For the text-containing cell, return its midpoint in [X, Y] coordinate format. 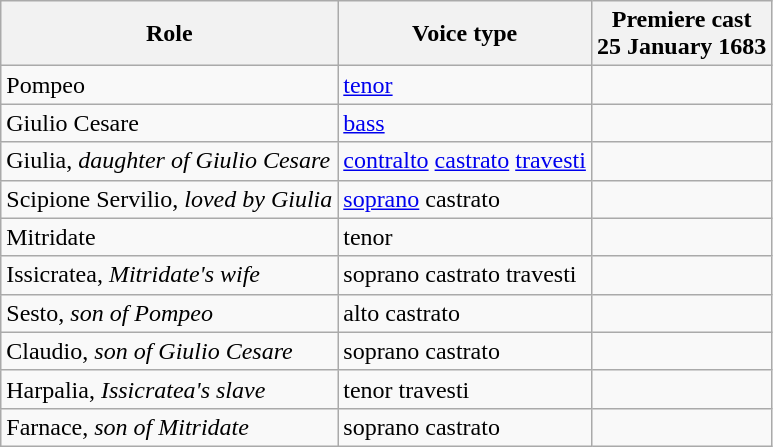
tenor travesti [465, 389]
contralto castrato travesti [465, 161]
Harpalia, Issicratea's slave [170, 389]
Voice type [465, 34]
Claudio, son of Giulio Cesare [170, 351]
alto castrato [465, 313]
Premiere cast25 January 1683 [681, 34]
Role [170, 34]
Giulio Cesare [170, 123]
soprano castrato travesti [465, 275]
Giulia, daughter of Giulio Cesare [170, 161]
Scipione Servilio, loved by Giulia [170, 199]
Mitridate [170, 237]
Sesto, son of Pompeo [170, 313]
Issicratea, Mitridate's wife [170, 275]
Pompeo [170, 85]
bass [465, 123]
Farnace, son of Mitridate [170, 427]
